Scan for the cell matching the given text and deliver its (x, y) coordinate at center. 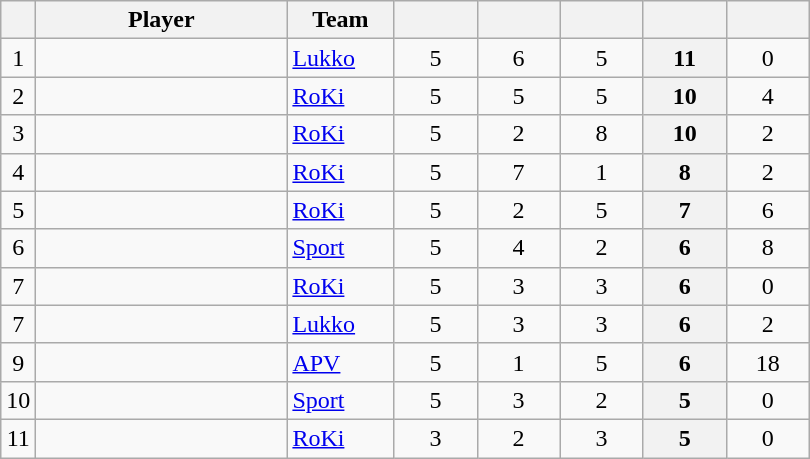
Player (162, 20)
9 (18, 362)
18 (768, 362)
Team (340, 20)
APV (340, 362)
